Find where the given text appears and provide that cell's center as [X, Y] coordinate. 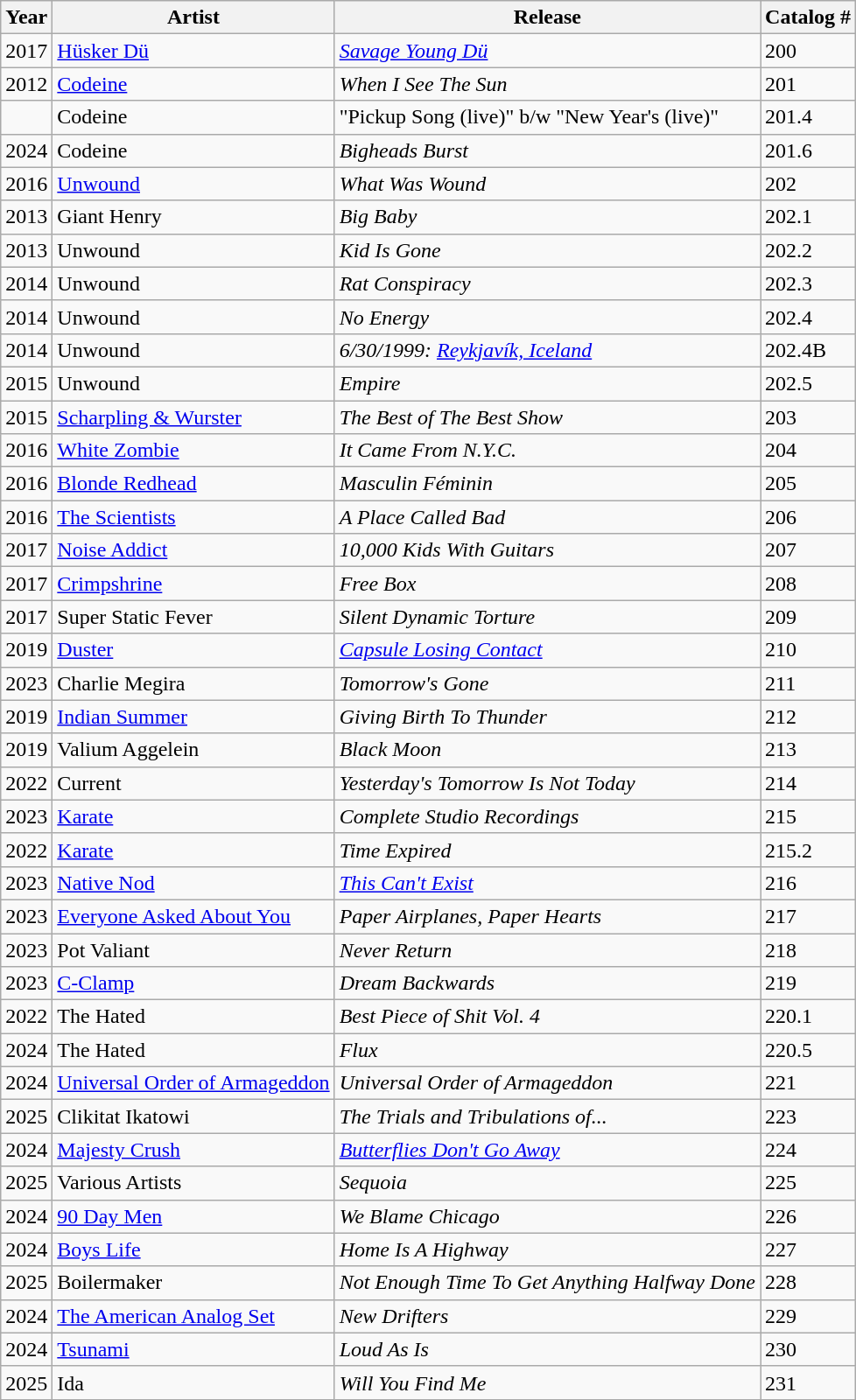
Bigheads Burst [547, 150]
C-Clamp [193, 983]
217 [809, 916]
216 [809, 883]
No Energy [547, 317]
229 [809, 1316]
Masculin Féminin [547, 484]
We Blame Chicago [547, 1216]
What Was Wound [547, 184]
Capsule Losing Contact [547, 650]
Free Box [547, 584]
Savage Young Dü [547, 51]
10,000 Kids With Guitars [547, 550]
Kid Is Gone [547, 250]
202.1 [809, 217]
White Zombie [193, 451]
230 [809, 1349]
224 [809, 1150]
This Can't Exist [547, 883]
Time Expired [547, 850]
The Best of The Best Show [547, 417]
231 [809, 1382]
227 [809, 1249]
221 [809, 1083]
215.2 [809, 850]
200 [809, 51]
Current [193, 783]
Everyone Asked About You [193, 916]
Indian Summer [193, 717]
201.4 [809, 117]
212 [809, 717]
218 [809, 949]
202.5 [809, 383]
209 [809, 617]
Valium Aggelein [193, 750]
206 [809, 517]
Catalog # [809, 17]
220.1 [809, 1017]
202.2 [809, 250]
Clikitat Ikatowi [193, 1116]
Charlie Megira [193, 683]
215 [809, 816]
202.3 [809, 283]
A Place Called Bad [547, 517]
The American Analog Set [193, 1316]
Big Baby [547, 217]
205 [809, 484]
211 [809, 683]
Silent Dynamic Torture [547, 617]
Never Return [547, 949]
226 [809, 1216]
Ida [193, 1382]
201 [809, 84]
The Scientists [193, 517]
Yesterday's Tomorrow Is Not Today [547, 783]
Empire [547, 383]
The Trials and Tribulations of... [547, 1116]
Black Moon [547, 750]
Butterflies Don't Go Away [547, 1150]
Release [547, 17]
219 [809, 983]
Year [26, 17]
Complete Studio Recordings [547, 816]
Rat Conspiracy [547, 283]
213 [809, 750]
203 [809, 417]
Majesty Crush [193, 1150]
6/30/1999: Reykjavík, Iceland [547, 350]
Tomorrow's Gone [547, 683]
Pot Valiant [193, 949]
Super Static Fever [193, 617]
2012 [26, 84]
Artist [193, 17]
202.4 [809, 317]
Sequoia [547, 1183]
Home Is A Highway [547, 1249]
90 Day Men [193, 1216]
Noise Addict [193, 550]
Boys Life [193, 1249]
Various Artists [193, 1183]
Best Piece of Shit Vol. 4 [547, 1017]
202.4B [809, 350]
Giving Birth To Thunder [547, 717]
Blonde Redhead [193, 484]
214 [809, 783]
Dream Backwards [547, 983]
Paper Airplanes, Paper Hearts [547, 916]
Not Enough Time To Get Anything Halfway Done [547, 1283]
201.6 [809, 150]
225 [809, 1183]
Duster [193, 650]
220.5 [809, 1050]
Boilermaker [193, 1283]
Crimpshrine [193, 584]
207 [809, 550]
"Pickup Song (live)" b/w "New Year's (live)" [547, 117]
208 [809, 584]
It Came From N.Y.C. [547, 451]
Will You Find Me [547, 1382]
Flux [547, 1050]
New Drifters [547, 1316]
Tsunami [193, 1349]
Loud As Is [547, 1349]
Giant Henry [193, 217]
Scharpling & Wurster [193, 417]
Hüsker Dü [193, 51]
210 [809, 650]
204 [809, 451]
202 [809, 184]
Native Nod [193, 883]
228 [809, 1283]
When I See The Sun [547, 84]
223 [809, 1116]
